Return the [x, y] coordinate for the center point of the cell that contains the specified text.  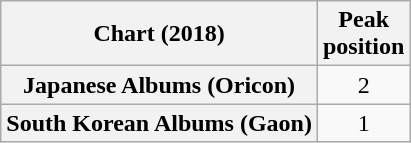
Chart (2018) [160, 34]
Peakposition [363, 34]
Japanese Albums (Oricon) [160, 85]
2 [363, 85]
1 [363, 123]
South Korean Albums (Gaon) [160, 123]
